Provide the (X, Y) coordinate of the cell's center where the given text is located.  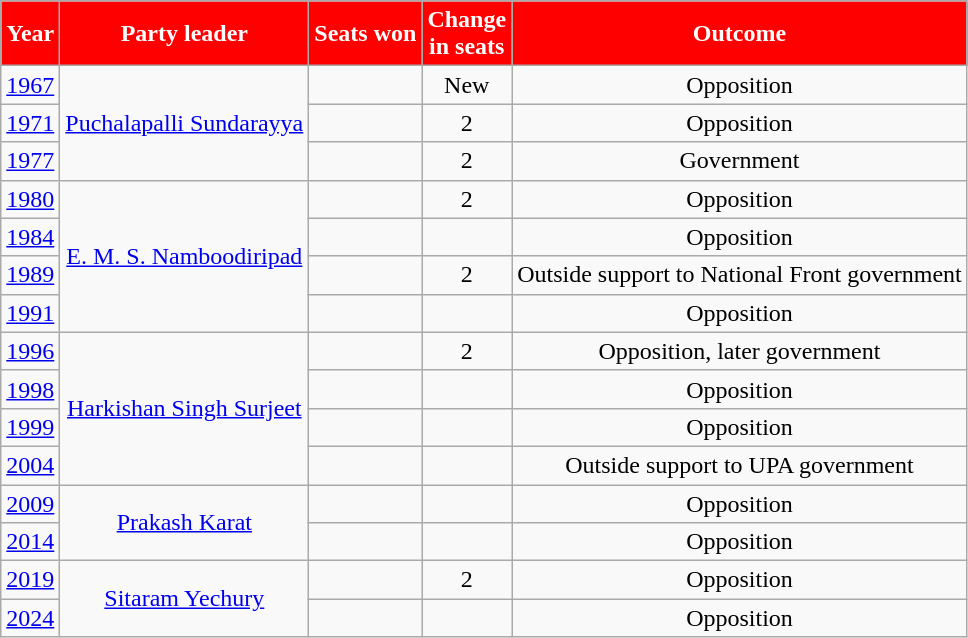
Sitaram Yechury (184, 599)
1996 (30, 351)
Prakash Karat (184, 522)
Outcome (740, 34)
1977 (30, 161)
Government (740, 161)
1991 (30, 313)
E. M. S. Namboodiripad (184, 256)
1967 (30, 85)
1984 (30, 237)
1971 (30, 123)
Outside support to UPA government (740, 465)
Opposition, later government (740, 351)
2014 (30, 542)
1980 (30, 199)
1998 (30, 389)
New (467, 85)
1989 (30, 275)
Changein seats (467, 34)
Harkishan Singh Surjeet (184, 408)
2019 (30, 580)
1999 (30, 427)
Seats won (366, 34)
2009 (30, 503)
Puchalapalli Sundarayya (184, 123)
2024 (30, 618)
2004 (30, 465)
Year (30, 34)
Outside support to National Front government (740, 275)
Party leader (184, 34)
